Return the [x, y] coordinate for the center point of the cell that contains the specified text.  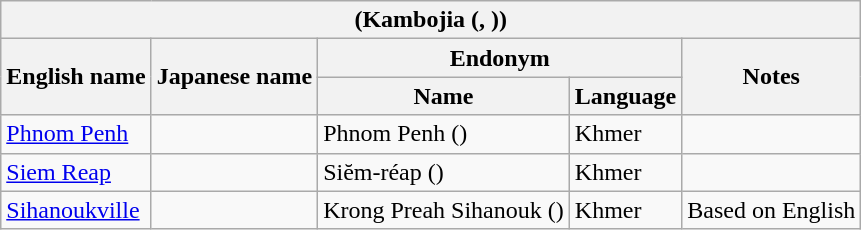
Name [444, 96]
Krong Preah Sihanouk () [444, 210]
English name [76, 77]
Siĕm-réap () [444, 172]
Notes [772, 77]
Language [625, 96]
Endonym [500, 58]
(Kambojia (, )) [431, 20]
Sihanoukville [76, 210]
Japanese name [234, 77]
Based on English [772, 210]
Siem Reap [76, 172]
Phnom Penh [76, 134]
Phnom Penh () [444, 134]
